Pinpoint the cell where the given text exists, returning its [X, Y] midpoint coordinate. 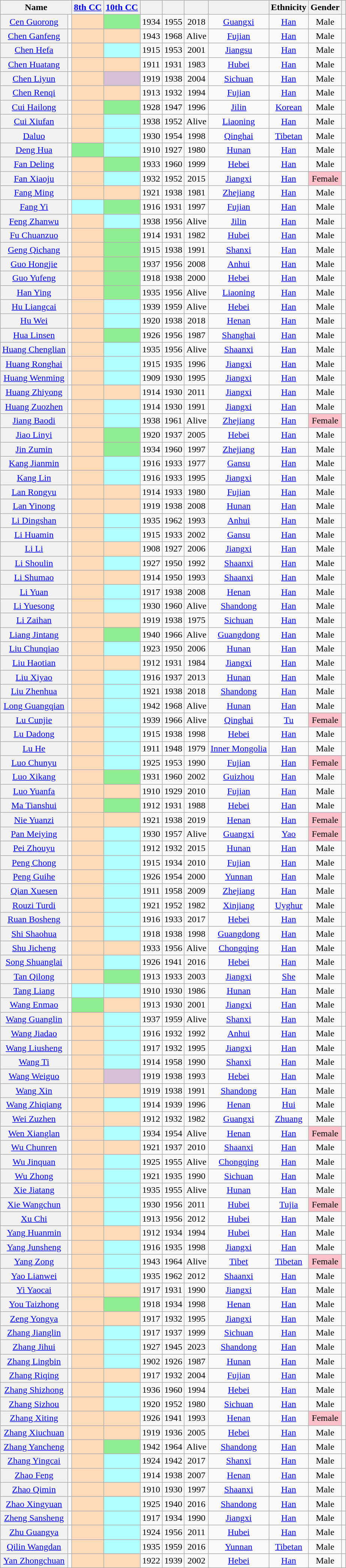
10th CC [122, 7]
Huang Wenming [34, 378]
Name [36, 7]
Chen Huatang [34, 64]
Li Huamin [34, 535]
1948 [173, 748]
Korean [289, 107]
Qilin Wangdan [34, 1547]
Wei Zuzhen [34, 1119]
Li Yuesong [34, 606]
1923 [151, 649]
You Taizhong [34, 1304]
1947 [173, 107]
1988 [196, 805]
Hu Liangcai [34, 307]
Uyghur [289, 905]
She [289, 976]
Gender [325, 7]
1908 [151, 549]
Liang Jintang [34, 635]
1902 [151, 1361]
Tibet [238, 1261]
Luo Xikang [34, 777]
Huang Zhiyong [34, 392]
Zhu Guangya [34, 1532]
Li Shumao [34, 577]
Zhao Xingyuan [34, 1504]
Geng Qichang [34, 250]
2019 [196, 820]
Zhang Xiuchuan [34, 1432]
Zhang Yancheng [34, 1447]
Zhang Jianglin [34, 1333]
Lu Cunjie [34, 720]
Tu [289, 720]
Long Guangqian [34, 706]
Jiang Baodi [34, 421]
Guizhou [238, 777]
Ethnicity [289, 7]
8th CC [88, 7]
Kang Jianmin [34, 464]
Qian Xuesen [34, 891]
1909 [151, 378]
1928 [151, 107]
1922 [151, 1561]
Li Dingshan [34, 520]
Jin Zumin [34, 449]
Luo Chunyu [34, 763]
Li Shoulin [34, 563]
1945 [173, 1347]
2003 [196, 976]
Tujia [289, 1204]
Liu Haotian [34, 663]
1977 [196, 464]
Yi Yaocai [34, 1290]
Fu Chuanzuo [34, 235]
Pei Zhouyu [34, 848]
2007 [196, 1475]
1979 [196, 748]
Wang Weiguo [34, 1076]
2023 [196, 1347]
1983 [196, 64]
1981 [196, 193]
Chen Ganfeng [34, 36]
Wen Xianglan [34, 1133]
Wu Chunren [34, 1148]
1929 [173, 791]
Song Shuanglai [34, 962]
1986 [196, 991]
1984 [196, 663]
Xie Wangchun [34, 1204]
Zhang Jihui [34, 1347]
Wang Xin [34, 1091]
Fan Xiaoju [34, 179]
Xu Chi [34, 1219]
Zheng Sansheng [34, 1518]
Jiao Linyi [34, 435]
Li Zaihan [34, 620]
Luo Yuanfa [34, 791]
Deng Hua [34, 150]
1957 [173, 834]
Yang Junsheng [34, 1247]
Zhuang [289, 1119]
Li Li [34, 549]
1961 [173, 421]
Chen Liyun [34, 79]
Zhang Yingcai [34, 1461]
Kang Lin [34, 478]
Guo Yufeng [34, 278]
Ruan Bosheng [34, 920]
Wang Enmao [34, 1005]
Hu Wei [34, 321]
Huang Ronghai [34, 364]
Huang Zuozhen [34, 406]
Yan Zhongchuan [34, 1561]
2009 [196, 891]
Shanghai [238, 335]
Huang Chenglian [34, 349]
Yao Lianwei [34, 1276]
Tang Liang [34, 991]
Han Ying [34, 292]
Lan Rongyu [34, 492]
Nie Yuanzi [34, 820]
Liu Chunqiao [34, 649]
Jiangsu [238, 50]
Zhao Qimin [34, 1489]
Hua Linsen [34, 335]
Zhang Sizhou [34, 1404]
Fang Ming [34, 193]
Zhao Feng [34, 1475]
Cen Guorong [34, 22]
Fang Yi [34, 207]
Li Yuan [34, 592]
Daluo [34, 136]
Cui Hailong [34, 107]
Pan Meiying [34, 834]
Ma Tianshui [34, 805]
Zhang Shizhong [34, 1390]
Zhang Riqing [34, 1376]
Wang Guanglin [34, 1019]
2013 [196, 677]
Zeng Yongya [34, 1318]
Inner Mongolia [238, 748]
Wu Zhong [34, 1176]
Xinjiang [238, 905]
Liu Zhenhua [34, 692]
Peng Chong [34, 862]
Lu He [34, 748]
Liu Xiyao [34, 677]
Yang Zong [34, 1261]
Zhang Lingbin [34, 1361]
Guo Hongjie [34, 264]
Yang Huanmin [34, 1233]
Fan Deling [34, 164]
Wang Zhiqiang [34, 1105]
Lu Dadong [34, 734]
Chen Hefa [34, 50]
Wang Ti [34, 1062]
Shu Jicheng [34, 948]
Wang Liusheng [34, 1048]
Chen Renqi [34, 93]
Shi Shaohua [34, 934]
Yao [289, 834]
1975 [196, 620]
Hui [289, 1105]
Rouzi Turdi [34, 905]
Zhang Xiting [34, 1418]
Cui Xiufan [34, 121]
Xie Jiatang [34, 1190]
Lan Yinong [34, 506]
Wang Jiadao [34, 1033]
Wu Jinquan [34, 1162]
Peng Guihe [34, 877]
Feng Zhanwu [34, 221]
Tan Qilong [34, 976]
